For the text-containing cell, return its midpoint in [x, y] coordinate format. 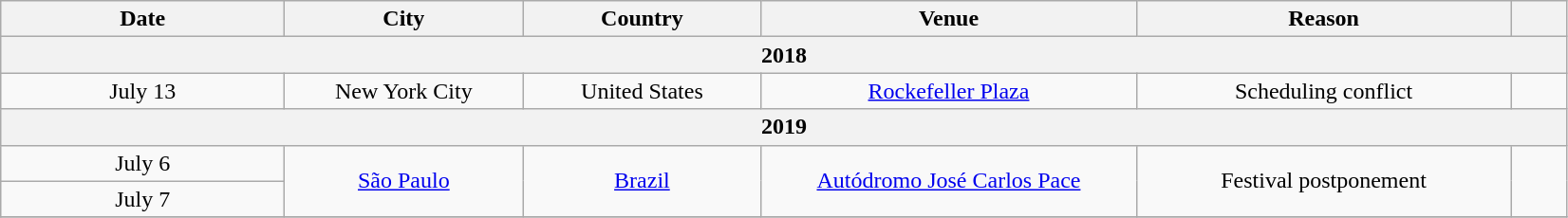
July 6 [142, 163]
2018 [784, 55]
July 7 [142, 199]
Country [642, 19]
City [404, 19]
Date [142, 19]
2019 [784, 127]
São Paulo [404, 181]
Brazil [642, 181]
United States [642, 91]
Festival postponement [1323, 181]
July 13 [142, 91]
Autódromo José Carlos Pace [949, 181]
Reason [1323, 19]
New York City [404, 91]
Rockefeller Plaza [949, 91]
Scheduling conflict [1323, 91]
Venue [949, 19]
